Provide the [x, y] coordinate of the cell's center where the given text is located.  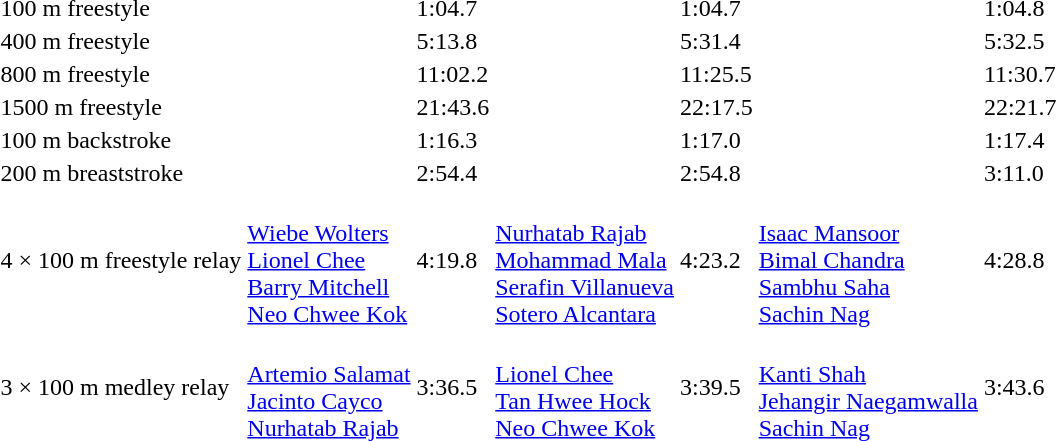
2:54.4 [453, 173]
Wiebe WoltersLionel CheeBarry MitchellNeo Chwee Kok [329, 260]
Nurhatab RajabMohammad MalaSerafin VillanuevaSotero Alcantara [585, 260]
11:02.2 [453, 74]
22:17.5 [716, 107]
1:17.0 [716, 140]
Isaac MansoorBimal ChandraSambhu SahaSachin Nag [868, 260]
4:23.2 [716, 260]
5:13.8 [453, 41]
2:54.8 [716, 173]
5:31.4 [716, 41]
21:43.6 [453, 107]
11:25.5 [716, 74]
1:16.3 [453, 140]
4:19.8 [453, 260]
